Find where the given text appears and provide that cell's center as [x, y] coordinate. 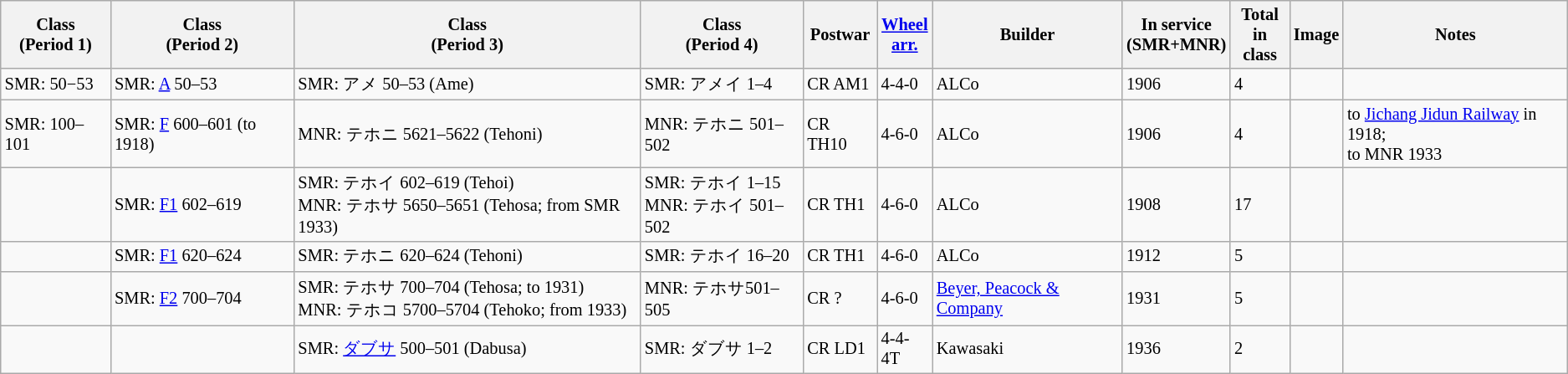
Class(Period 1) [55, 34]
SMR: テホニ 620–624 (Tehoni) [467, 256]
SMR: F1 620–624 [202, 256]
CR AM1 [840, 84]
1936 [1176, 349]
Builder [1027, 34]
MNR: テホニ 501–502 [722, 134]
CR TH10 [840, 134]
to Jichang Jidun Railway in 1918;to MNR 1933 [1455, 134]
SMR: アメ 50–53 (Ame) [467, 84]
Class(Period 3) [467, 34]
SMR: ダブサ 500–501 (Dabusa) [467, 349]
SMR: アメイ 1–4 [722, 84]
Class(Period 2) [202, 34]
SMR: テホイ 1–15MNR: テホイ 501–502 [722, 204]
Totalin class [1259, 34]
SMR: テホイ 602–619 (Tehoi)MNR: テホサ 5650–5651 (Tehosa; from SMR 1933) [467, 204]
MNR: テホサ501–505 [722, 299]
Wheelarr. [905, 34]
SMR: F2 700–704 [202, 299]
1908 [1176, 204]
SMR: F 600–601 (to 1918) [202, 134]
SMR: テホイ 16–20 [722, 256]
SMR: F1 602–619 [202, 204]
1912 [1176, 256]
17 [1259, 204]
Kawasaki [1027, 349]
In service(SMR+MNR) [1176, 34]
SMR: 100–101 [55, 134]
Notes [1455, 34]
SMR: テホサ 700–704 (Tehosa; to 1931)MNR: テホコ 5700–5704 (Tehoko; from 1933) [467, 299]
1931 [1176, 299]
Postwar [840, 34]
Class(Period 4) [722, 34]
CR ? [840, 299]
Image [1316, 34]
2 [1259, 349]
SMR: ダブサ 1–2 [722, 349]
SMR: A 50–53 [202, 84]
4-4-0 [905, 84]
4-4-4T [905, 349]
CR LD1 [840, 349]
Beyer, Peacock & Company [1027, 299]
MNR: テホニ 5621–5622 (Tehoni) [467, 134]
SMR: 50−53 [55, 84]
